Output the (x, y) coordinate of the center of the cell containing the given text.  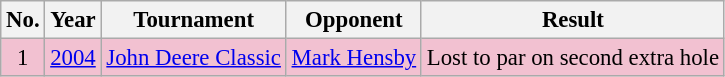
Result (572, 20)
Lost to par on second extra hole (572, 58)
2004 (73, 58)
Mark Hensby (354, 58)
No. (23, 20)
Tournament (194, 20)
1 (23, 58)
Opponent (354, 20)
John Deere Classic (194, 58)
Year (73, 20)
